Search for the cell housing the specified text and yield its [X, Y] center coordinate. 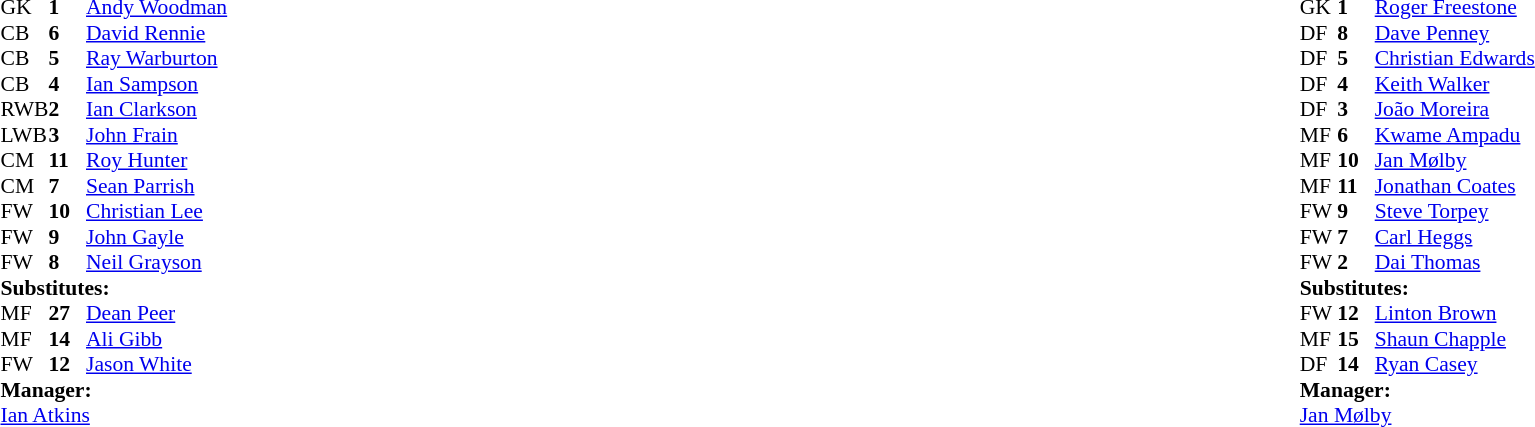
Christian Edwards [1455, 59]
Neil Grayson [156, 263]
Carl Heggs [1455, 237]
Keith Walker [1455, 84]
João Moreira [1455, 109]
15 [1356, 339]
RWB [24, 109]
Shaun Chapple [1455, 339]
Dean Peer [156, 313]
Dai Thomas [1455, 263]
Sean Parrish [156, 186]
Jan Mølby [1455, 161]
Linton Brown [1455, 313]
Jason White [156, 365]
Ian Sampson [156, 84]
David Rennie [156, 33]
Ryan Casey [1455, 365]
Roy Hunter [156, 161]
John Frain [156, 135]
Christian Lee [156, 211]
LWB [24, 135]
27 [67, 313]
Ali Gibb [156, 339]
Ian Clarkson [156, 109]
Steve Torpey [1455, 211]
Dave Penney [1455, 33]
Jonathan Coates [1455, 186]
Ray Warburton [156, 59]
Kwame Ampadu [1455, 135]
John Gayle [156, 237]
